Determine the (x, y) coordinate at the center of the cell enclosing the given text.  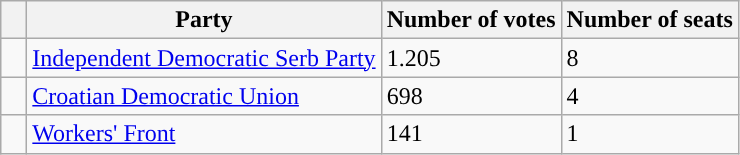
698 (471, 96)
1.205 (471, 58)
Number of votes (471, 20)
Croatian Democratic Union (204, 96)
4 (650, 96)
Party (204, 20)
Number of seats (650, 20)
Independent Democratic Serb Party (204, 58)
141 (471, 134)
1 (650, 134)
Workers' Front (204, 134)
8 (650, 58)
